Locate the cell with the specified text and output its [X, Y] center coordinate. 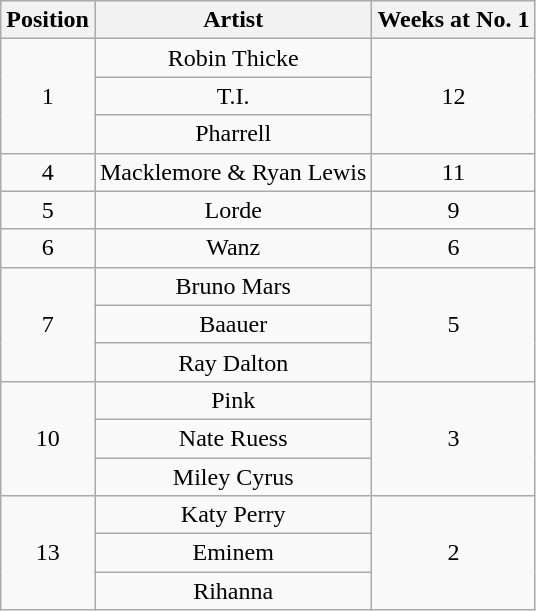
Miley Cyrus [232, 477]
Pink [232, 400]
Weeks at No. 1 [454, 20]
Eminem [232, 553]
Nate Ruess [232, 438]
1 [48, 96]
Baauer [232, 324]
11 [454, 172]
Wanz [232, 248]
3 [454, 438]
Rihanna [232, 591]
7 [48, 324]
4 [48, 172]
10 [48, 438]
12 [454, 96]
T.I. [232, 96]
2 [454, 553]
Lorde [232, 210]
Robin Thicke [232, 58]
Pharrell [232, 134]
Ray Dalton [232, 362]
Macklemore & Ryan Lewis [232, 172]
Position [48, 20]
Bruno Mars [232, 286]
13 [48, 553]
Artist [232, 20]
9 [454, 210]
Katy Perry [232, 515]
